Extract the (x, y) coordinate from the center of the cell holding the provided text.  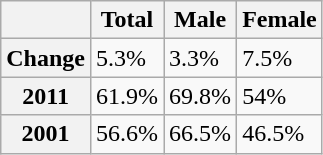
69.8% (200, 96)
66.5% (200, 134)
46.5% (280, 134)
Change (46, 58)
2001 (46, 134)
7.5% (280, 58)
61.9% (126, 96)
Total (126, 20)
56.6% (126, 134)
3.3% (200, 58)
5.3% (126, 58)
2011 (46, 96)
54% (280, 96)
Male (200, 20)
Female (280, 20)
